Output the (x, y) coordinate of the center of the cell containing the given text.  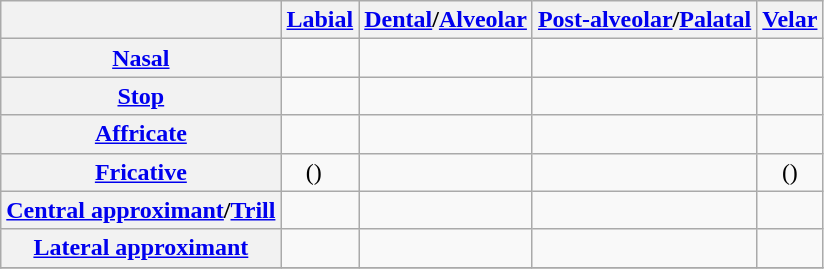
Lateral approximant (141, 248)
Velar (790, 20)
Dental/Alveolar (446, 20)
Central approximant/Trill (141, 210)
Stop (141, 96)
Fricative (141, 172)
Post-alveolar/Palatal (644, 20)
Nasal (141, 58)
Labial (320, 20)
Affricate (141, 134)
